Output the [X, Y] coordinate of the center of the cell containing the given text.  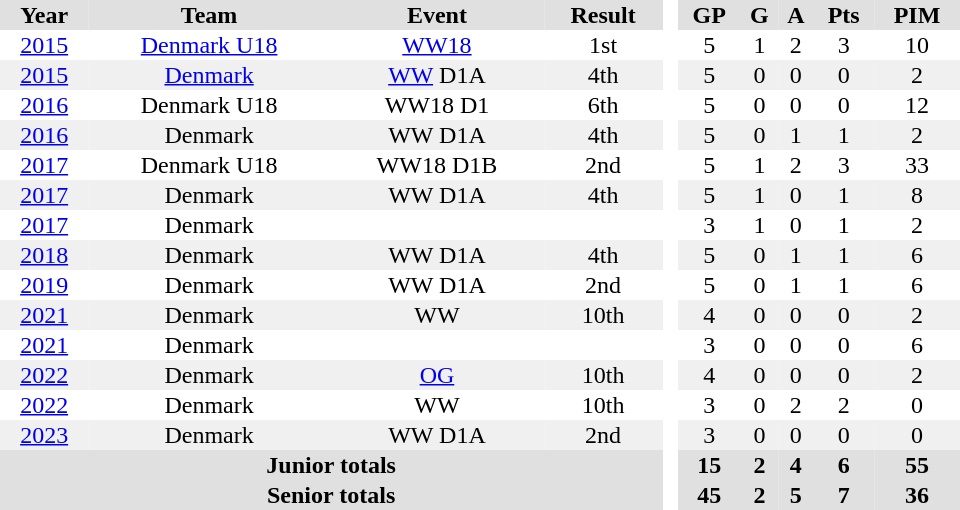
Year [44, 15]
Senior totals [331, 495]
Result [603, 15]
G [760, 15]
GP [710, 15]
WW18 [437, 45]
Pts [844, 15]
8 [917, 195]
Junior totals [331, 465]
7 [844, 495]
Event [437, 15]
A [796, 15]
1st [603, 45]
2019 [44, 285]
12 [917, 105]
55 [917, 465]
WW18 D1B [437, 165]
33 [917, 165]
OG [437, 375]
6th [603, 105]
2018 [44, 255]
PIM [917, 15]
45 [710, 495]
36 [917, 495]
15 [710, 465]
WW18 D1 [437, 105]
10 [917, 45]
2023 [44, 435]
Team [209, 15]
